Determine the [x, y] coordinate at the center of the cell enclosing the given text.  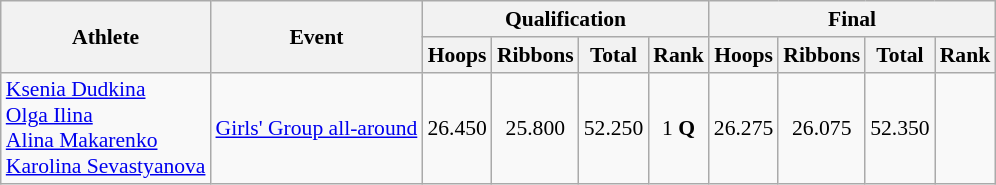
52.250 [614, 128]
26.075 [822, 128]
Ksenia DudkinaOlga IlinaAlina MakarenkoKarolina Sevastyanova [106, 128]
Final [852, 19]
26.275 [744, 128]
1 Q [678, 128]
Qualification [565, 19]
Event [316, 36]
25.800 [536, 128]
Girls' Group all-around [316, 128]
Athlete [106, 36]
52.350 [900, 128]
26.450 [456, 128]
